Find where the given text appears and provide that cell's center as [x, y] coordinate. 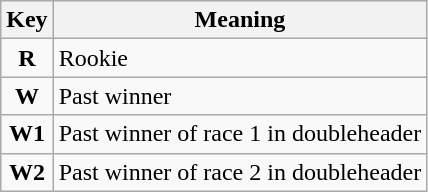
R [27, 58]
Past winner of race 1 in doubleheader [240, 134]
Rookie [240, 58]
W2 [27, 172]
Meaning [240, 20]
W1 [27, 134]
Past winner of race 2 in doubleheader [240, 172]
Past winner [240, 96]
W [27, 96]
Key [27, 20]
